Provide the [X, Y] coordinate of the cell's center where the given text is located.  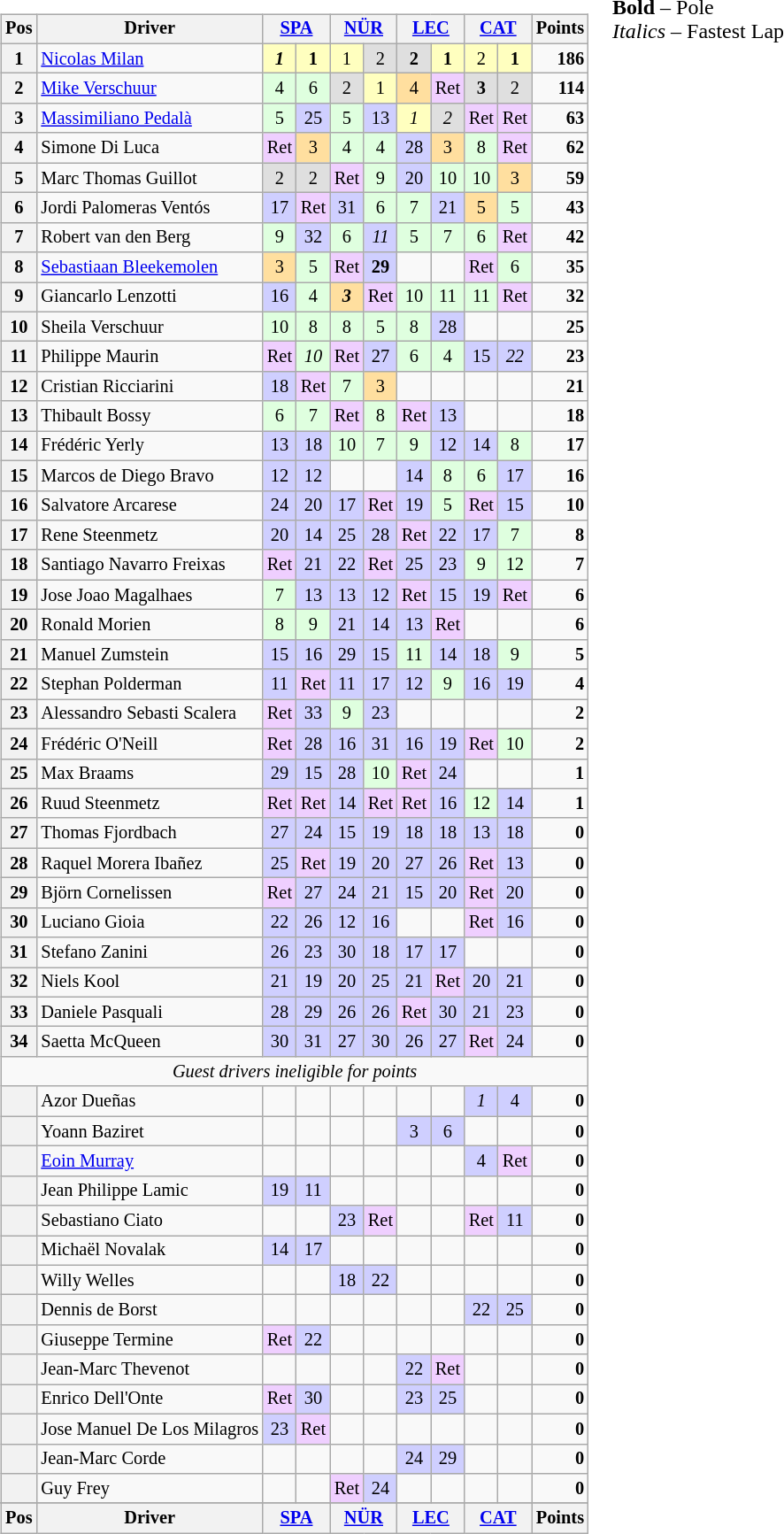
114 [560, 89]
Raquel Morera Ibañez [149, 863]
Robert van den Berg [149, 237]
63 [560, 119]
Dennis de Borst [149, 1310]
Giuseppe Termine [149, 1340]
Ruud Steenmetz [149, 804]
Manuel Zumstein [149, 654]
Azor Dueñas [149, 1101]
Luciano Gioia [149, 922]
Jordi Palomeras Ventós [149, 208]
Thomas Fjordbach [149, 833]
Jean-Marc Corde [149, 1459]
Willy Welles [149, 1280]
Alessandro Sebasti Scalera [149, 714]
Max Braams [149, 774]
Jean Philippe Lamic [149, 1191]
Salvatore Arcarese [149, 505]
Santiago Navarro Freixas [149, 565]
Guy Frey [149, 1489]
Jean-Marc Thevenot [149, 1369]
62 [560, 148]
Mike Verschuur [149, 89]
Guest drivers ineligible for points [295, 1072]
Philippe Maurin [149, 357]
43 [560, 208]
Frédéric Yerly [149, 446]
Massimiliano Pedalà [149, 119]
Eoin Murray [149, 1161]
Thibault Bossy [149, 416]
Niels Kool [149, 983]
42 [560, 237]
Stefano Zanini [149, 952]
Simone Di Luca [149, 148]
Jose Joao Magalhaes [149, 595]
Yoann Baziret [149, 1131]
Sebastiaan Bleekemolen [149, 267]
Marc Thomas Guillot [149, 178]
Cristian Ricciarini [149, 387]
35 [560, 267]
Jose Manuel De Los Milagros [149, 1429]
Giancarlo Lenzotti [149, 297]
Sheila Verschuur [149, 327]
Frédéric O'Neill [149, 744]
Sebastiano Ciato [149, 1221]
Daniele Pasquali [149, 1012]
Björn Cornelissen [149, 893]
Enrico Dell'Onte [149, 1399]
Marcos de Diego Bravo [149, 475]
Ronald Morien [149, 625]
Saetta McQueen [149, 1042]
34 [19, 1042]
59 [560, 178]
Rene Steenmetz [149, 536]
Stephan Polderman [149, 684]
Nicolas Milan [149, 58]
Michaël Novalak [149, 1251]
186 [560, 58]
